Pinpoint the cell where the given text exists, returning its (X, Y) midpoint coordinate. 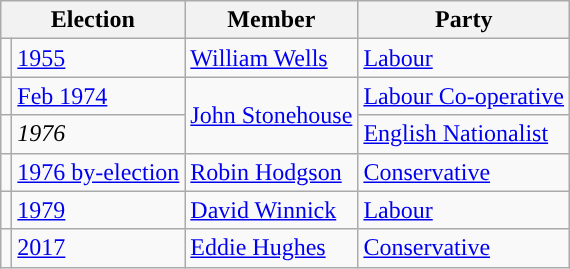
Election (93, 20)
William Wells (272, 58)
Labour Co-operative (464, 96)
1976 by-election (98, 172)
Feb 1974 (98, 96)
1976 (98, 134)
Eddie Hughes (272, 248)
2017 (98, 248)
English Nationalist (464, 134)
1979 (98, 210)
Member (272, 20)
1955 (98, 58)
Robin Hodgson (272, 172)
John Stonehouse (272, 115)
Party (464, 20)
David Winnick (272, 210)
